Detect which cell encompasses the target text, then output its [x, y] center coordinate. 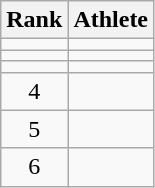
Rank [34, 20]
Athlete [111, 20]
4 [34, 91]
6 [34, 167]
5 [34, 129]
